Locate the cell with the specified text and output its (X, Y) center coordinate. 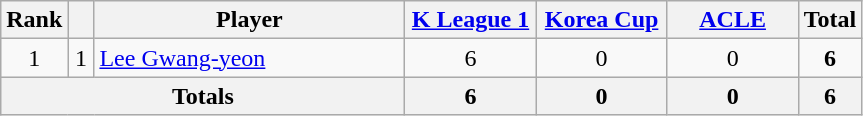
Lee Gwang-yeon (250, 58)
ACLE (732, 20)
Total (830, 20)
K League 1 (470, 20)
Player (250, 20)
Korea Cup (602, 20)
Totals (203, 96)
Rank (34, 20)
